Find where the given text appears and provide that cell's center as (X, Y) coordinate. 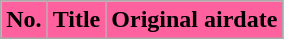
Title (76, 20)
Original airdate (194, 20)
No. (24, 20)
